Capture the cell that displays the provided text and extract its [x, y] central coordinate. 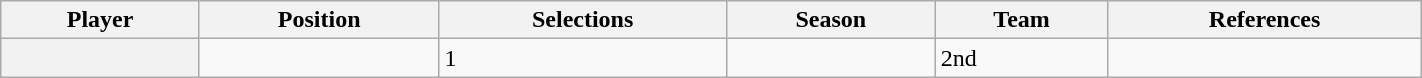
Team [1022, 20]
2nd [1022, 58]
Position [319, 20]
References [1264, 20]
Season [830, 20]
1 [582, 58]
Player [100, 20]
Selections [582, 20]
